Identify which cell holds the provided text, then report its (X, Y) central coordinate. 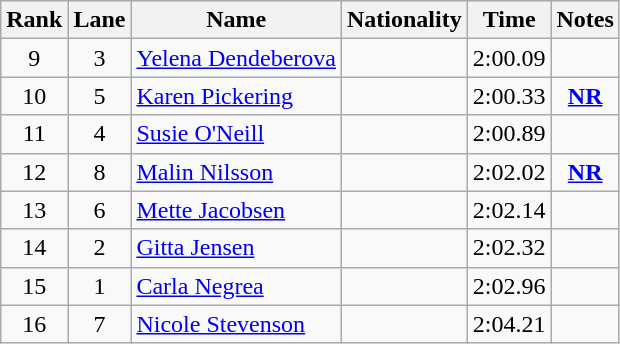
Lane (100, 20)
14 (34, 248)
11 (34, 134)
Mette Jacobsen (236, 210)
5 (100, 96)
Notes (585, 20)
15 (34, 286)
13 (34, 210)
2 (100, 248)
Nationality (404, 20)
Name (236, 20)
Gitta Jensen (236, 248)
10 (34, 96)
9 (34, 58)
2:04.21 (509, 324)
2:02.96 (509, 286)
2:00.33 (509, 96)
7 (100, 324)
Rank (34, 20)
Susie O'Neill (236, 134)
3 (100, 58)
2:02.32 (509, 248)
2:00.09 (509, 58)
Time (509, 20)
2:02.14 (509, 210)
16 (34, 324)
12 (34, 172)
Yelena Dendeberova (236, 58)
Carla Negrea (236, 286)
2:00.89 (509, 134)
4 (100, 134)
Malin Nilsson (236, 172)
2:02.02 (509, 172)
6 (100, 210)
Nicole Stevenson (236, 324)
8 (100, 172)
Karen Pickering (236, 96)
1 (100, 286)
